Return the (X, Y) coordinate for the center point of the cell that contains the specified text.  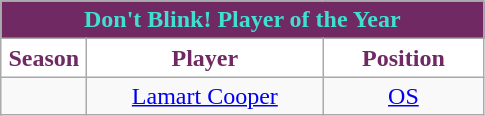
Player (205, 58)
Don't Blink! Player of the Year (242, 20)
Lamart Cooper (205, 96)
OS (404, 96)
Season (44, 58)
Position (404, 58)
